Pinpoint the cell where the given text exists, returning its [x, y] midpoint coordinate. 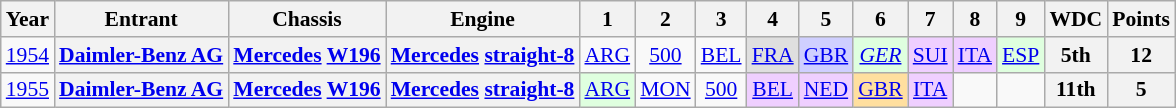
1 [607, 19]
Chassis [306, 19]
Entrant [141, 19]
1955 [28, 90]
Engine [483, 19]
MON [666, 90]
2 [666, 19]
12 [1141, 55]
9 [1020, 19]
Year [28, 19]
5th [1076, 55]
WDC [1076, 19]
1954 [28, 55]
8 [975, 19]
4 [773, 19]
11th [1076, 90]
6 [880, 19]
7 [930, 19]
3 [722, 19]
GER [880, 55]
ESP [1020, 55]
Points [1141, 19]
FRA [773, 55]
SUI [930, 55]
NED [826, 90]
